From the cell containing the given text, extract its center point as [x, y] coordinate. 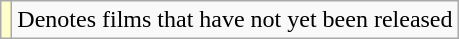
Denotes films that have not yet been released [235, 20]
